For the text-containing cell, return its midpoint in (x, y) coordinate format. 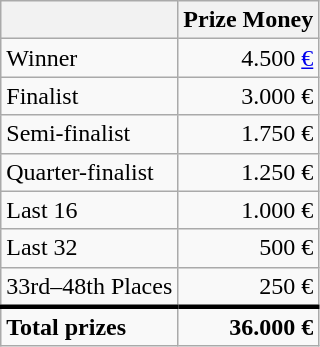
Last 32 (90, 248)
1.000 € (248, 210)
1.250 € (248, 172)
33rd–48th Places (90, 287)
250 € (248, 287)
500 € (248, 248)
Quarter-finalist (90, 172)
1.750 € (248, 134)
Last 16 (90, 210)
Total prizes (90, 327)
36.000 € (248, 327)
Prize Money (248, 20)
4.500 € (248, 58)
Finalist (90, 96)
3.000 € (248, 96)
Semi-finalist (90, 134)
Winner (90, 58)
